Pinpoint the cell where the given text exists, returning its (x, y) midpoint coordinate. 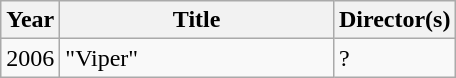
Year (30, 20)
"Viper" (197, 58)
2006 (30, 58)
Director(s) (394, 20)
? (394, 58)
Title (197, 20)
